Output the (X, Y) coordinate of the center of the cell containing the given text.  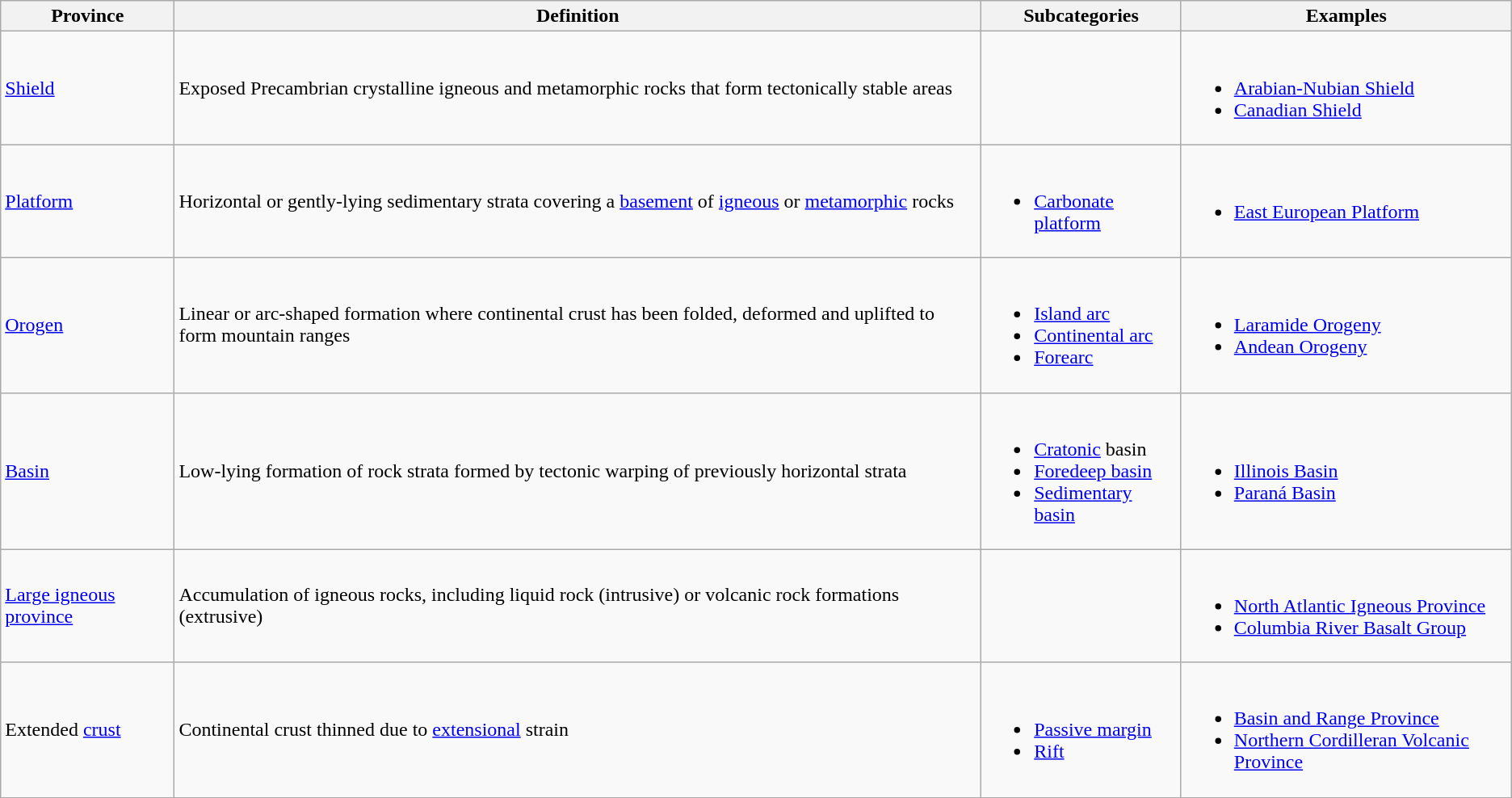
Arabian-Nubian ShieldCanadian Shield (1346, 88)
Continental crust thinned due to extensional strain (578, 730)
Subcategories (1081, 16)
Laramide OrogenyAndean Orogeny (1346, 325)
Extended crust (87, 730)
Horizontal or gently-lying sedimentary strata covering a basement of igneous or metamorphic rocks (578, 201)
Definition (578, 16)
Basin (87, 471)
Passive marginRift (1081, 730)
East European Platform (1346, 201)
Illinois BasinParaná Basin (1346, 471)
Cratonic basinForedeep basinSedimentary basin (1081, 471)
North Atlantic Igneous ProvinceColumbia River Basalt Group (1346, 606)
Low-lying formation of rock strata formed by tectonic warping of previously horizontal strata (578, 471)
Carbonate platform (1081, 201)
Exposed Precambrian crystalline igneous and metamorphic rocks that form tectonically stable areas (578, 88)
Orogen (87, 325)
Island arcContinental arcForearc (1081, 325)
Linear or arc-shaped formation where continental crust has been folded, deformed and uplifted to form mountain ranges (578, 325)
Platform (87, 201)
Basin and Range ProvinceNorthern Cordilleran Volcanic Province (1346, 730)
Accumulation of igneous rocks, including liquid rock (intrusive) or volcanic rock formations (extrusive) (578, 606)
Province (87, 16)
Large igneous province (87, 606)
Examples (1346, 16)
Shield (87, 88)
